Extract the [X, Y] coordinate from the center of the cell holding the provided text.  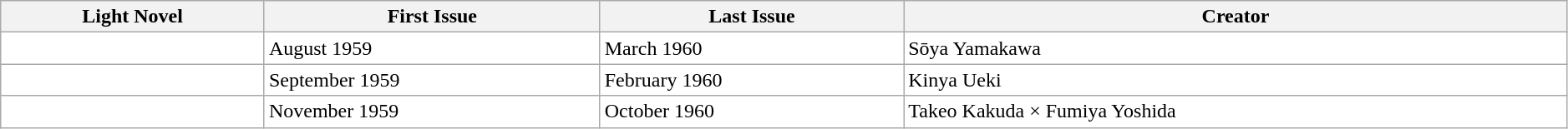
February 1960 [752, 80]
Sōya Yamakawa [1236, 48]
Light Novel [133, 17]
October 1960 [752, 112]
August 1959 [432, 48]
Takeo Kakuda × Fumiya Yoshida [1236, 112]
March 1960 [752, 48]
November 1959 [432, 112]
Last Issue [752, 17]
September 1959 [432, 80]
First Issue [432, 17]
Creator [1236, 17]
Kinya Ueki [1236, 80]
